Find where the given text appears and provide that cell's center as [x, y] coordinate. 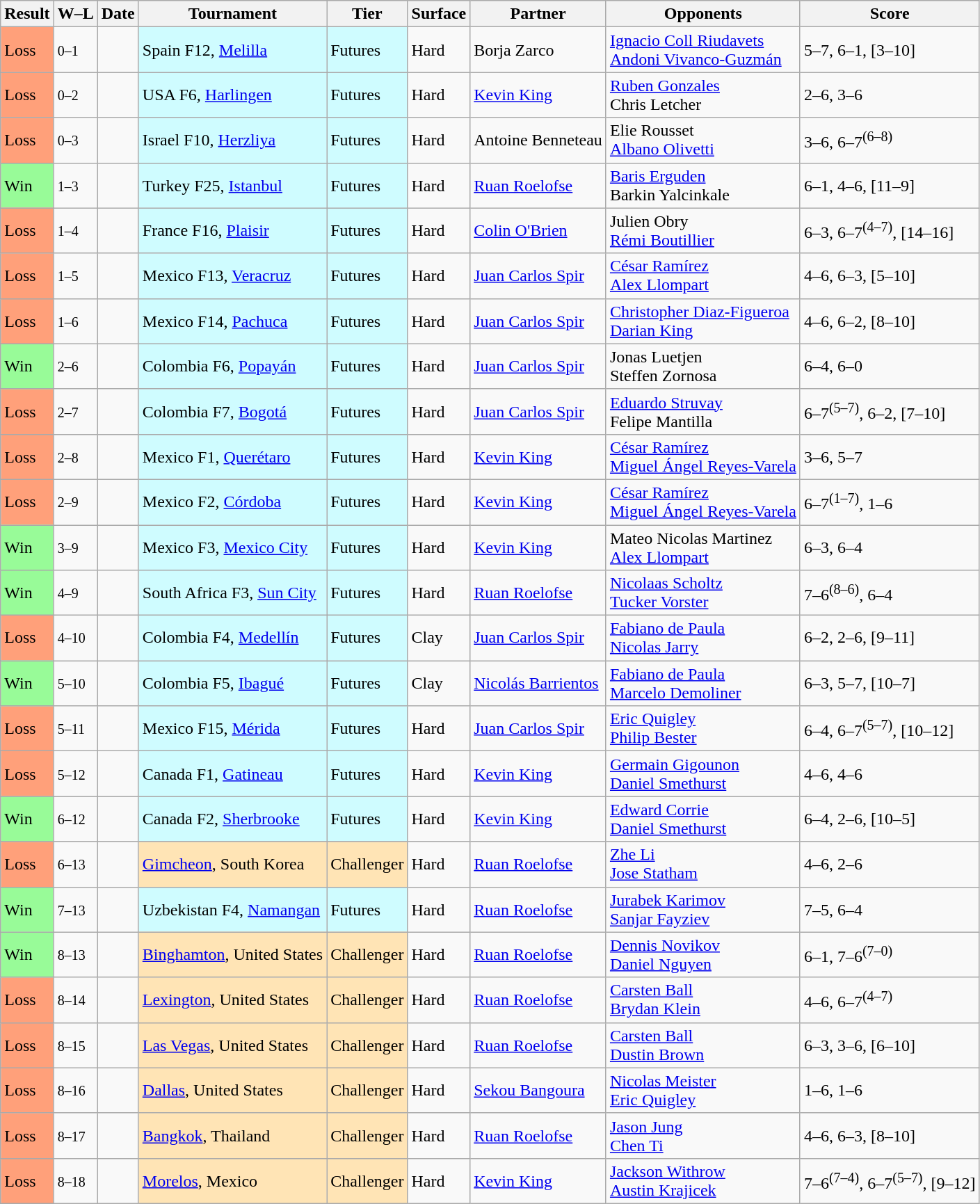
7–5, 6–4 [890, 910]
4–10 [75, 639]
Jonas Luetjen Steffen Zornosa [702, 366]
6–4, 2–6, [10–5] [890, 819]
Jason Jung Chen Ti [702, 1135]
6–1, 4–6, [11–9] [890, 185]
Dennis Novikov Daniel Nguyen [702, 954]
7–13 [75, 910]
6–3, 3–6, [6–10] [890, 1045]
2–6 [75, 366]
Result [27, 14]
Colin O'Brien [538, 231]
Spain F12, Melilla [232, 50]
Colombia F4, Medellín [232, 639]
Ruben Gonzales Chris Letcher [702, 95]
South Africa F3, Sun City [232, 593]
Baris Erguden Barkin Yalcinkale [702, 185]
Eric Quigley Philip Bester [702, 729]
3–9 [75, 547]
6–4, 6–0 [890, 366]
0–2 [75, 95]
4–6, 6–3, [5–10] [890, 275]
Gimcheon, South Korea [232, 864]
USA F6, Harlingen [232, 95]
Mexico F2, Córdoba [232, 502]
Surface [439, 14]
Carsten Ball Dustin Brown [702, 1045]
5–11 [75, 729]
Uzbekistan F4, Namangan [232, 910]
Jackson Withrow Austin Krajicek [702, 1181]
Jurabek Karimov Sanjar Fayziev [702, 910]
Nicolás Barrientos [538, 683]
Julien Obry Rémi Boutillier [702, 231]
0–3 [75, 141]
6–1, 7–6(7–0) [890, 954]
5–12 [75, 773]
6–3, 6–4 [890, 547]
2–9 [75, 502]
Ignacio Coll Riudavets Andoni Vivanco-Guzmán [702, 50]
Mexico F1, Querétaro [232, 456]
8–18 [75, 1181]
Morelos, Mexico [232, 1181]
Canada F2, Sherbrooke [232, 819]
4–6, 6–2, [8–10] [890, 321]
Fabiano de Paula Marcelo Demoliner [702, 683]
Tournament [232, 14]
Antoine Benneteau [538, 141]
Borja Zarco [538, 50]
Score [890, 14]
6–4, 6–7(5–7), [10–12] [890, 729]
Partner [538, 14]
8–17 [75, 1135]
8–15 [75, 1045]
6–13 [75, 864]
1–6, 1–6 [890, 1091]
Fabiano de Paula Nicolas Jarry [702, 639]
Colombia F5, Ibagué [232, 683]
8–13 [75, 954]
6–2, 2–6, [9–11] [890, 639]
Israel F10, Herzliya [232, 141]
César Ramírez Alex Llompart [702, 275]
7–6(8–6), 6–4 [890, 593]
Colombia F6, Popayán [232, 366]
4–6, 6–3, [8–10] [890, 1135]
Opponents [702, 14]
Mateo Nicolas Martinez Alex Llompart [702, 547]
Turkey F25, Istanbul [232, 185]
Sekou Bangoura [538, 1091]
Dallas, United States [232, 1091]
Christopher Diaz-Figueroa Darian King [702, 321]
3–6, 5–7 [890, 456]
1–3 [75, 185]
Mexico F13, Veracruz [232, 275]
0–1 [75, 50]
2–8 [75, 456]
4–6, 6–7(4–7) [890, 1000]
Canada F1, Gatineau [232, 773]
1–6 [75, 321]
6–3, 5–7, [10–7] [890, 683]
2–6, 3–6 [890, 95]
Carsten Ball Brydan Klein [702, 1000]
Eduardo Struvay Felipe Mantilla [702, 412]
8–14 [75, 1000]
Mexico F14, Pachuca [232, 321]
2–7 [75, 412]
Zhe Li Jose Statham [702, 864]
6–7(1–7), 1–6 [890, 502]
Bangkok, Thailand [232, 1135]
6–12 [75, 819]
Mexico F15, Mérida [232, 729]
1–5 [75, 275]
Colombia F7, Bogotá [232, 412]
Binghamton, United States [232, 954]
5–10 [75, 683]
France F16, Plaisir [232, 231]
4–6, 4–6 [890, 773]
Las Vegas, United States [232, 1045]
Mexico F3, Mexico City [232, 547]
Tier [367, 14]
Lexington, United States [232, 1000]
Edward Corrie Daniel Smethurst [702, 819]
Germain Gigounon Daniel Smethurst [702, 773]
6–7(5–7), 6–2, [7–10] [890, 412]
7–6(7–4), 6–7(5–7), [9–12] [890, 1181]
1–4 [75, 231]
8–16 [75, 1091]
4–9 [75, 593]
4–6, 2–6 [890, 864]
Nicolas Meister Eric Quigley [702, 1091]
6–3, 6–7(4–7), [14–16] [890, 231]
Date [118, 14]
Nicolaas Scholtz Tucker Vorster [702, 593]
5–7, 6–1, [3–10] [890, 50]
3–6, 6–7(6–8) [890, 141]
Elie Rousset Albano Olivetti [702, 141]
W–L [75, 14]
